Return the [x, y] coordinate for the center point of the cell that contains the specified text.  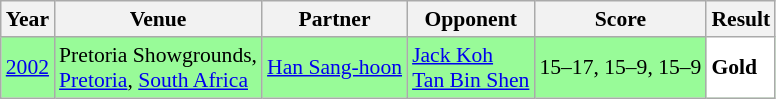
Result [740, 19]
Han Sang-hoon [334, 68]
Partner [334, 19]
Opponent [470, 19]
Year [28, 19]
Gold [740, 68]
Jack Koh Tan Bin Shen [470, 68]
Pretoria Showgrounds,Pretoria, South Africa [158, 68]
Venue [158, 19]
Score [620, 19]
2002 [28, 68]
15–17, 15–9, 15–9 [620, 68]
